Return the [X, Y] coordinate for the center point of the cell that contains the specified text.  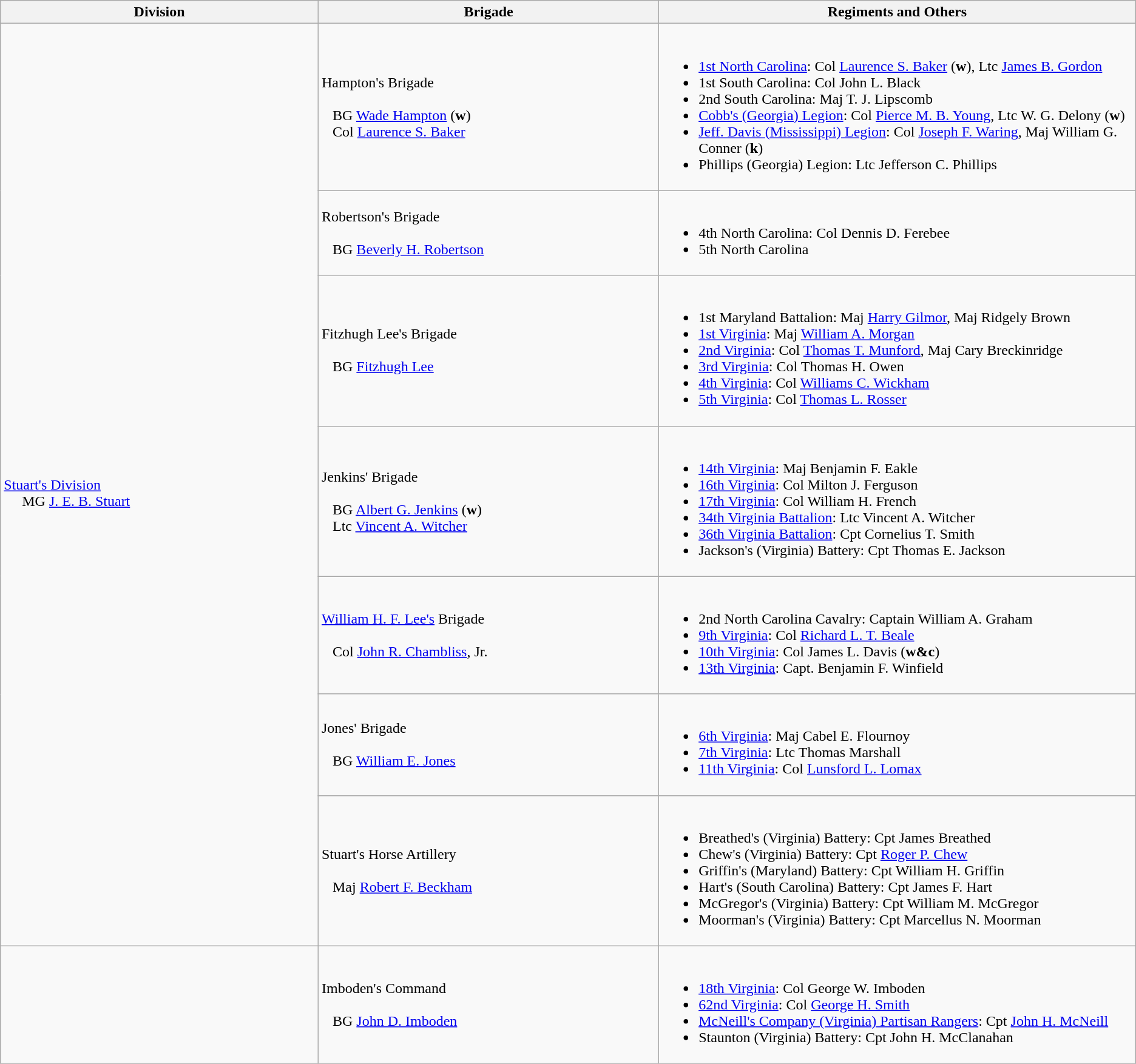
Division [160, 12]
William H. F. Lee's Brigade Col John R. Chambliss, Jr. [488, 635]
Hampton's Brigade BG Wade Hampton (w) Col Laurence S. Baker [488, 107]
6th Virginia: Maj Cabel E. Flournoy7th Virginia: Ltc Thomas Marshall11th Virginia: Col Lunsford L. Lomax [898, 745]
Fitzhugh Lee's Brigade BG Fitzhugh Lee [488, 351]
Brigade [488, 12]
Regiments and Others [898, 12]
Robertson's Brigade BG Beverly H. Robertson [488, 233]
Stuart's Division MG J. E. B. Stuart [160, 485]
Imboden's Command BG John D. Imboden [488, 1005]
Jones' Brigade BG William E. Jones [488, 745]
4th North Carolina: Col Dennis D. Ferebee5th North Carolina [898, 233]
Jenkins' Brigade BG Albert G. Jenkins (w) Ltc Vincent A. Witcher [488, 501]
Stuart's Horse Artillery Maj Robert F. Beckham [488, 870]
